Output the (x, y) coordinate of the center of the cell containing the given text.  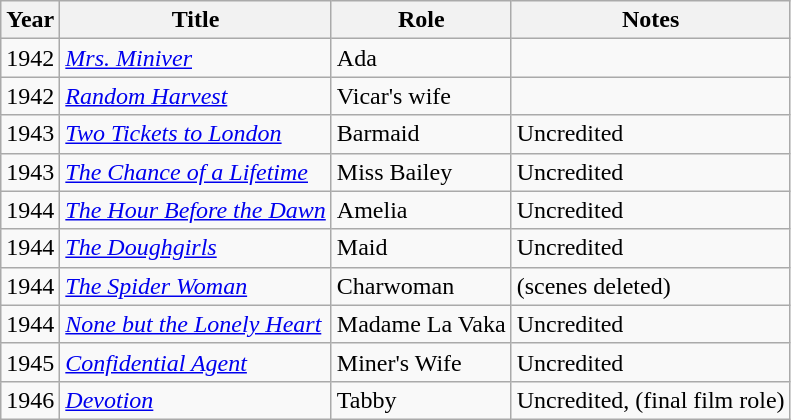
Confidential Agent (196, 362)
Random Harvest (196, 96)
The Doughgirls (196, 248)
Tabby (421, 400)
Title (196, 20)
The Chance of a Lifetime (196, 172)
Uncredited, (final film role) (650, 400)
The Spider Woman (196, 286)
Madame La Vaka (421, 324)
Barmaid (421, 134)
(scenes deleted) (650, 286)
1945 (30, 362)
Amelia (421, 210)
Role (421, 20)
Two Tickets to London (196, 134)
Vicar's wife (421, 96)
Maid (421, 248)
The Hour Before the Dawn (196, 210)
Year (30, 20)
Miss Bailey (421, 172)
None but the Lonely Heart (196, 324)
Devotion (196, 400)
Charwoman (421, 286)
1946 (30, 400)
Mrs. Miniver (196, 58)
Notes (650, 20)
Miner's Wife (421, 362)
Ada (421, 58)
